Return (x, y) of the center of cell containing provided text 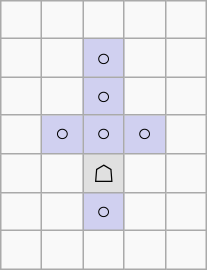
☖ (104, 173)
